Pinpoint the cell where the given text exists, returning its [x, y] midpoint coordinate. 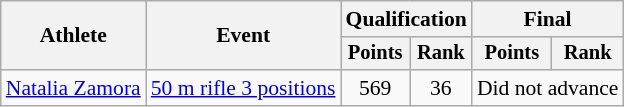
36 [441, 88]
Qualification [406, 19]
50 m rifle 3 positions [244, 88]
Did not advance [548, 88]
Final [548, 19]
569 [376, 88]
Event [244, 36]
Athlete [74, 36]
Natalia Zamora [74, 88]
